Determine the (X, Y) coordinate at the center of the cell enclosing the given text.  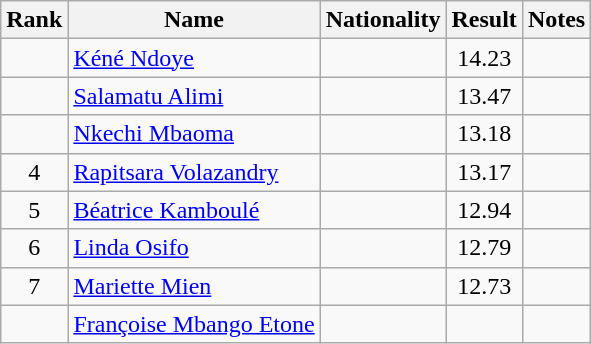
Result (484, 20)
12.94 (484, 210)
Kéné Ndoye (194, 58)
Nkechi Mbaoma (194, 134)
12.73 (484, 286)
Béatrice Kamboulé (194, 210)
13.17 (484, 172)
Name (194, 20)
12.79 (484, 248)
14.23 (484, 58)
13.18 (484, 134)
13.47 (484, 96)
Linda Osifo (194, 248)
Rank (34, 20)
Rapitsara Volazandry (194, 172)
6 (34, 248)
Notes (556, 20)
Salamatu Alimi (194, 96)
4 (34, 172)
Françoise Mbango Etone (194, 324)
7 (34, 286)
Nationality (383, 20)
5 (34, 210)
Mariette Mien (194, 286)
